Search for the cell housing the specified text and yield its [x, y] center coordinate. 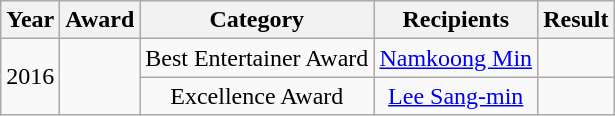
Year [30, 20]
Category [257, 20]
Lee Sang-min [456, 96]
2016 [30, 77]
Result [576, 20]
Excellence Award [257, 96]
Award [100, 20]
Best Entertainer Award [257, 58]
Recipients [456, 20]
Namkoong Min [456, 58]
